Output the [x, y] coordinate of the center of the cell containing the given text.  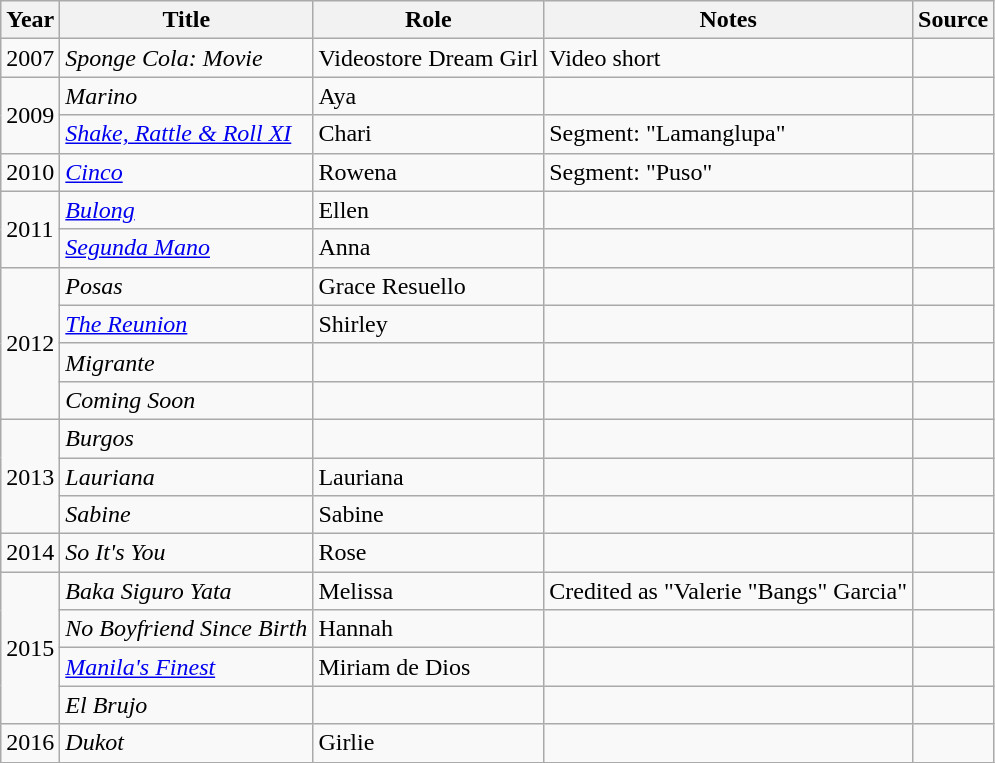
Grace Resuello [428, 286]
Melissa [428, 591]
Cinco [186, 172]
So It's You [186, 553]
Role [428, 20]
Migrante [186, 362]
Marino [186, 96]
Year [30, 20]
Credited as "Valerie "Bangs" Garcia" [728, 591]
2009 [30, 115]
2016 [30, 743]
Videostore Dream Girl [428, 58]
Chari [428, 134]
Manila's Finest [186, 667]
Burgos [186, 438]
Segment: "Lamanglupa" [728, 134]
2013 [30, 476]
Rowena [428, 172]
Bulong [186, 210]
Video short [728, 58]
Miriam de Dios [428, 667]
Sponge Cola: Movie [186, 58]
2007 [30, 58]
No Boyfriend Since Birth [186, 629]
El Brujo [186, 705]
Baka Siguro Yata [186, 591]
Posas [186, 286]
Shake, Rattle & Roll XI [186, 134]
Aya [428, 96]
Girlie [428, 743]
Source [954, 20]
Dukot [186, 743]
The Reunion [186, 324]
Shirley [428, 324]
2014 [30, 553]
2015 [30, 648]
Title [186, 20]
2010 [30, 172]
2012 [30, 343]
Ellen [428, 210]
Anna [428, 248]
Rose [428, 553]
Notes [728, 20]
Segment: "Puso" [728, 172]
Segunda Mano [186, 248]
Hannah [428, 629]
Coming Soon [186, 400]
2011 [30, 229]
